Locate the cell with the specified text and output its (X, Y) center coordinate. 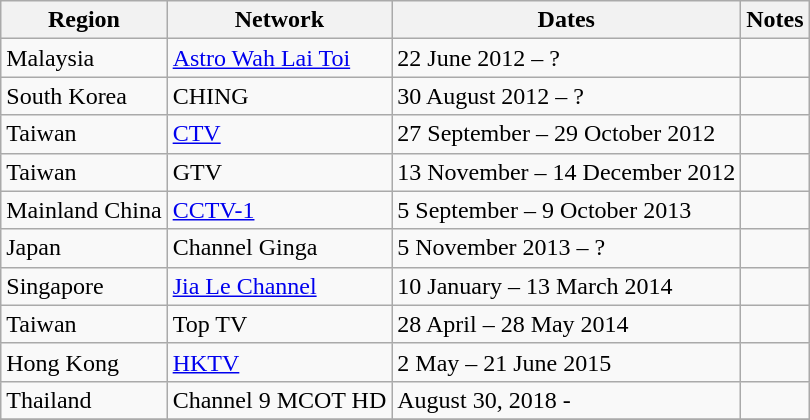
5 September – 9 October 2013 (566, 210)
27 September – 29 October 2012 (566, 134)
22 June 2012 – ? (566, 58)
CTV (280, 134)
10 January – 13 March 2014 (566, 286)
Channel Ginga (280, 248)
28 April – 28 May 2014 (566, 324)
Region (84, 20)
Hong Kong (84, 362)
Network (280, 20)
Japan (84, 248)
Malaysia (84, 58)
Singapore (84, 286)
Notes (775, 20)
Thailand (84, 400)
August 30, 2018 - (566, 400)
CCTV-1 (280, 210)
Mainland China (84, 210)
Jia Le Channel (280, 286)
13 November – 14 December 2012 (566, 172)
South Korea (84, 96)
30 August 2012 – ? (566, 96)
Top TV (280, 324)
GTV (280, 172)
Astro Wah Lai Toi (280, 58)
Channel 9 MCOT HD (280, 400)
CHING (280, 96)
5 November 2013 – ? (566, 248)
2 May – 21 June 2015 (566, 362)
HKTV (280, 362)
Dates (566, 20)
